Locate the cell with the specified text and output its [x, y] center coordinate. 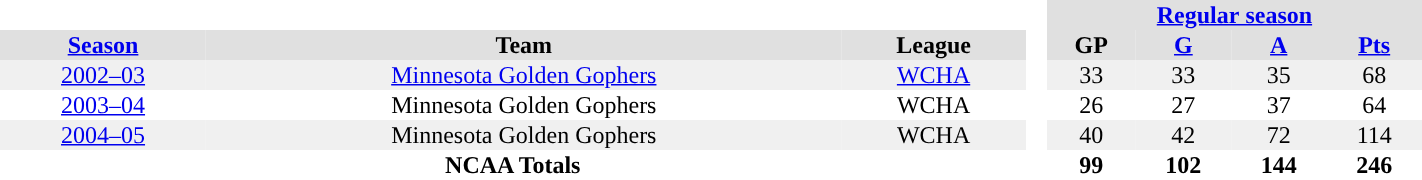
G [1184, 45]
99 [1092, 165]
League [934, 45]
Pts [1374, 45]
2004–05 [103, 135]
35 [1278, 75]
246 [1374, 165]
GP [1092, 45]
37 [1278, 105]
102 [1184, 165]
2003–04 [103, 105]
72 [1278, 135]
NCAA Totals [513, 165]
114 [1374, 135]
2002–03 [103, 75]
Season [103, 45]
144 [1278, 165]
64 [1374, 105]
42 [1184, 135]
40 [1092, 135]
A [1278, 45]
Team [524, 45]
Regular season [1234, 15]
26 [1092, 105]
68 [1374, 75]
27 [1184, 105]
